Locate the cell with the specified text and output its [X, Y] center coordinate. 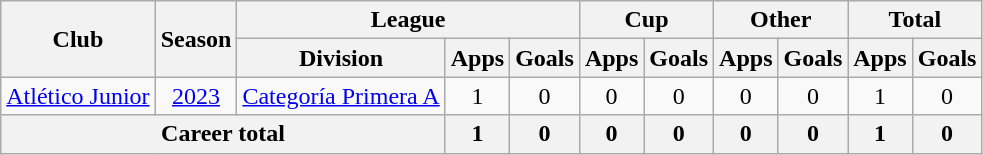
Total [915, 20]
Division [341, 58]
Season [196, 39]
League [408, 20]
Atlético Junior [78, 96]
2023 [196, 96]
Club [78, 39]
Career total [223, 134]
Categoría Primera A [341, 96]
Other [781, 20]
Cup [646, 20]
